Provide the (x, y) coordinate of the cell's center where the given text is located.  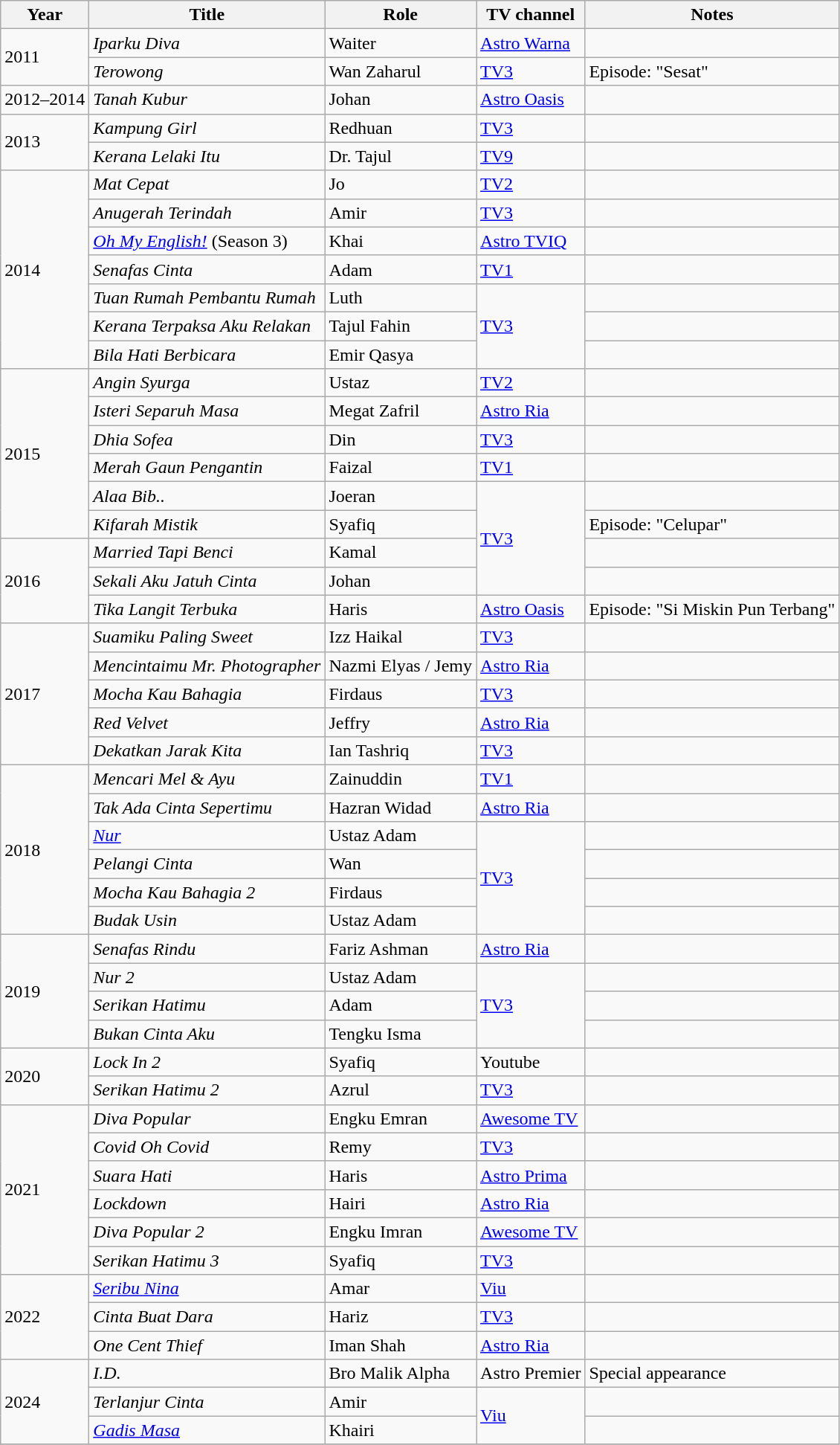
Khai (401, 241)
Cinta Buat Dara (207, 1317)
2022 (45, 1317)
Khairi (401, 1430)
Dhia Sofea (207, 440)
Covid Oh Covid (207, 1147)
I.D. (207, 1374)
2012–2014 (45, 100)
Amar (401, 1289)
Mocha Kau Bahagia (207, 694)
TV channel (531, 15)
Remy (401, 1147)
TV9 (531, 156)
Married Tapi Benci (207, 553)
Tak Ada Cinta Sepertimu (207, 807)
Tuan Rumah Pembantu Rumah (207, 297)
Hariz (401, 1317)
Astro TVIQ (531, 241)
Nur 2 (207, 977)
Tengku Isma (401, 1034)
Dekatkan Jarak Kita (207, 750)
Iparku Diva (207, 43)
Role (401, 15)
Suamiku Paling Sweet (207, 637)
Astro Warna (531, 43)
2020 (45, 1076)
Astro Premier (531, 1374)
Lock In 2 (207, 1062)
Merah Gaun Pengantin (207, 468)
Kerana Terpaksa Aku Relakan (207, 326)
Lockdown (207, 1203)
Sekali Aku Jatuh Cinta (207, 581)
Diva Popular 2 (207, 1232)
Episode: "Si Miskin Pun Terbang" (712, 609)
2019 (45, 991)
Nur (207, 836)
Mencari Mel & Ayu (207, 779)
Tanah Kubur (207, 100)
Jeffry (401, 722)
Din (401, 440)
Astro Prima (531, 1175)
Nazmi Elyas / Jemy (401, 666)
Joeran (401, 496)
Iman Shah (401, 1345)
Izz Haikal (401, 637)
Serikan Hatimu (207, 1005)
Anugerah Terindah (207, 213)
Redhuan (401, 128)
Mocha Kau Bahagia 2 (207, 892)
Kerana Lelaki Itu (207, 156)
Alaa Bib.. (207, 496)
Megat Zafril (401, 411)
Wan (401, 864)
Suara Hati (207, 1175)
Angin Syurga (207, 383)
2015 (45, 454)
Bro Malik Alpha (401, 1374)
Faizal (401, 468)
Bila Hati Berbicara (207, 355)
Kamal (401, 553)
Isteri Separuh Masa (207, 411)
Waiter (401, 43)
Hazran Widad (401, 807)
Engku Emran (401, 1119)
Senafas Cinta (207, 269)
Ustaz (401, 383)
Seribu Nina (207, 1289)
Bukan Cinta Aku (207, 1034)
Oh My English! (Season 3) (207, 241)
Luth (401, 297)
Emir Qasya (401, 355)
Episode: "Celupar" (712, 524)
Notes (712, 15)
2021 (45, 1189)
Azrul (401, 1090)
Kampung Girl (207, 128)
Title (207, 15)
Terowong (207, 71)
Diva Popular (207, 1119)
Pelangi Cinta (207, 864)
Dr. Tajul (401, 156)
Terlanjur Cinta (207, 1402)
Mencintaimu Mr. Photographer (207, 666)
Youtube (531, 1062)
Mat Cepat (207, 184)
2016 (45, 581)
Zainuddin (401, 779)
2013 (45, 142)
Special appearance (712, 1374)
Red Velvet (207, 722)
One Cent Thief (207, 1345)
Ian Tashriq (401, 750)
Episode: "Sesat" (712, 71)
2018 (45, 849)
2024 (45, 1402)
Serikan Hatimu 3 (207, 1261)
Gadis Masa (207, 1430)
2014 (45, 269)
Fariz Ashman (401, 949)
2017 (45, 694)
Jo (401, 184)
Tika Langit Terbuka (207, 609)
Year (45, 15)
Hairi (401, 1203)
Budak Usin (207, 921)
Kifarah Mistik (207, 524)
Engku Imran (401, 1232)
Wan Zaharul (401, 71)
Tajul Fahin (401, 326)
Serikan Hatimu 2 (207, 1090)
2011 (45, 57)
Senafas Rindu (207, 949)
